Find where the given text appears and provide that cell's center as [X, Y] coordinate. 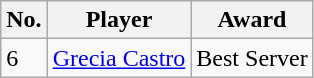
Player [119, 20]
Award [252, 20]
No. [24, 20]
Best Server [252, 58]
Grecia Castro [119, 58]
6 [24, 58]
